Determine the [x, y] coordinate at the center of the cell enclosing the given text.  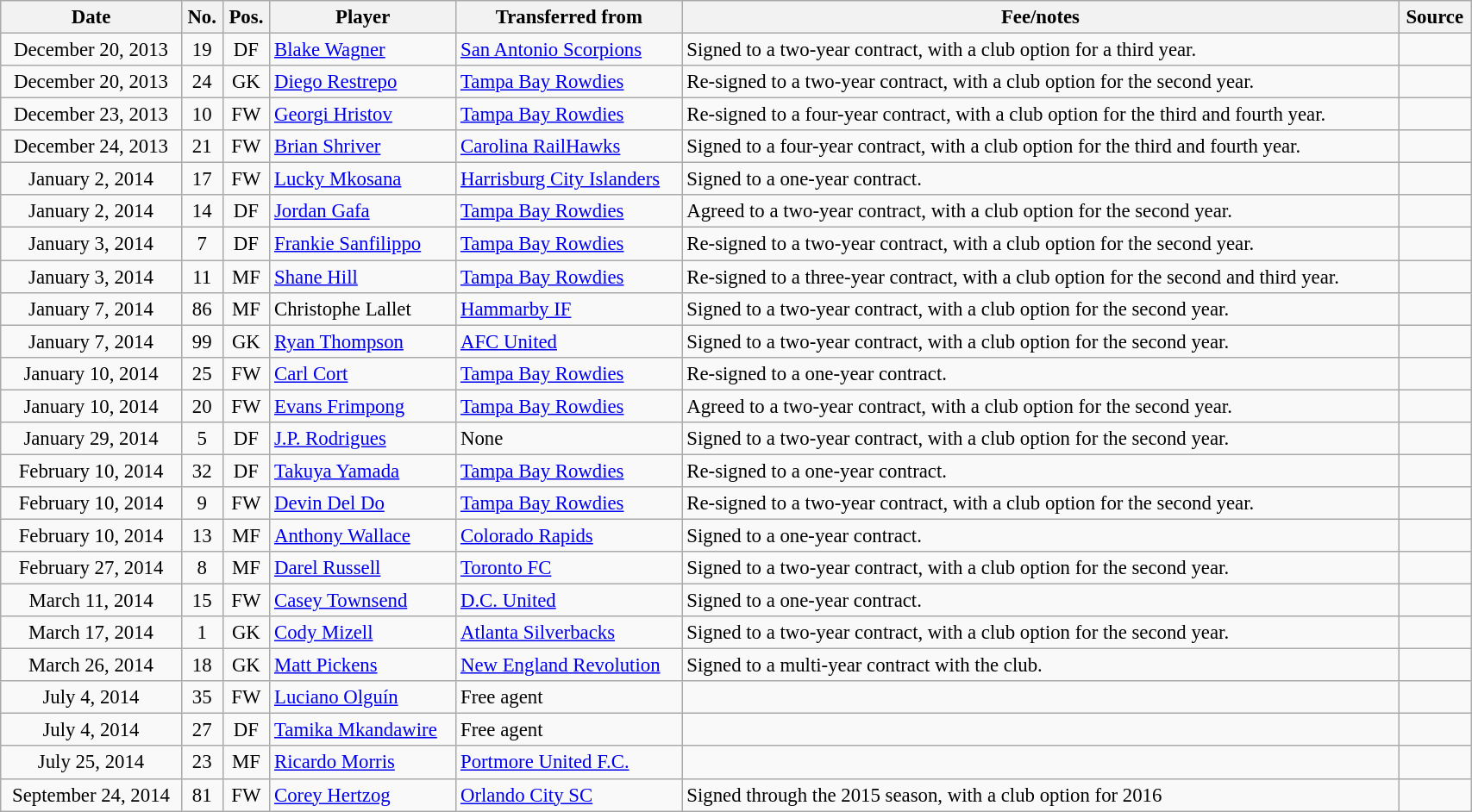
March 11, 2014 [91, 601]
81 [202, 795]
Re-signed to a three-year contract, with a club option for the second and third year. [1040, 277]
J.P. Rodrigues [363, 439]
20 [202, 406]
No. [202, 17]
March 26, 2014 [91, 665]
Matt Pickens [363, 665]
New England Revolution [569, 665]
Re-signed to a four-year contract, with a club option for the third and fourth year. [1040, 115]
January 29, 2014 [91, 439]
99 [202, 341]
Signed to a two-year contract, with a club option for a third year. [1040, 50]
March 17, 2014 [91, 633]
21 [202, 147]
Cody Mizell [363, 633]
9 [202, 503]
Hammarby IF [569, 309]
Casey Townsend [363, 601]
Ricardo Morris [363, 763]
Harrisburg City Islanders [569, 179]
25 [202, 373]
5 [202, 439]
35 [202, 697]
Carolina RailHawks [569, 147]
15 [202, 601]
19 [202, 50]
September 24, 2014 [91, 795]
Signed to a multi-year contract with the club. [1040, 665]
10 [202, 115]
None [569, 439]
Brian Shriver [363, 147]
Jordan Gafa [363, 211]
San Antonio Scorpions [569, 50]
Blake Wagner [363, 50]
Georgi Hristov [363, 115]
Orlando City SC [569, 795]
13 [202, 535]
Tamika Mkandawire [363, 730]
Atlanta Silverbacks [569, 633]
Ryan Thompson [363, 341]
Portmore United F.C. [569, 763]
Player [363, 17]
18 [202, 665]
Darel Russell [363, 568]
17 [202, 179]
Pos. [247, 17]
July 25, 2014 [91, 763]
Shane Hill [363, 277]
Christophe Lallet [363, 309]
14 [202, 211]
86 [202, 309]
24 [202, 82]
Signed to a four-year contract, with a club option for the third and fourth year. [1040, 147]
Signed through the 2015 season, with a club option for 2016 [1040, 795]
December 24, 2013 [91, 147]
Toronto FC [569, 568]
Colorado Rapids [569, 535]
AFC United [569, 341]
Devin Del Do [363, 503]
D.C. United [569, 601]
Takuya Yamada [363, 471]
Corey Hertzog [363, 795]
Fee/notes [1040, 17]
1 [202, 633]
Transferred from [569, 17]
Evans Frimpong [363, 406]
Luciano Olguín [363, 697]
8 [202, 568]
Carl Cort [363, 373]
Lucky Mkosana [363, 179]
Frankie Sanfilippo [363, 244]
Date [91, 17]
February 27, 2014 [91, 568]
32 [202, 471]
23 [202, 763]
27 [202, 730]
7 [202, 244]
Anthony Wallace [363, 535]
December 23, 2013 [91, 115]
11 [202, 277]
Source [1435, 17]
Diego Restrepo [363, 82]
